Return (X, Y) of the center of cell containing provided text 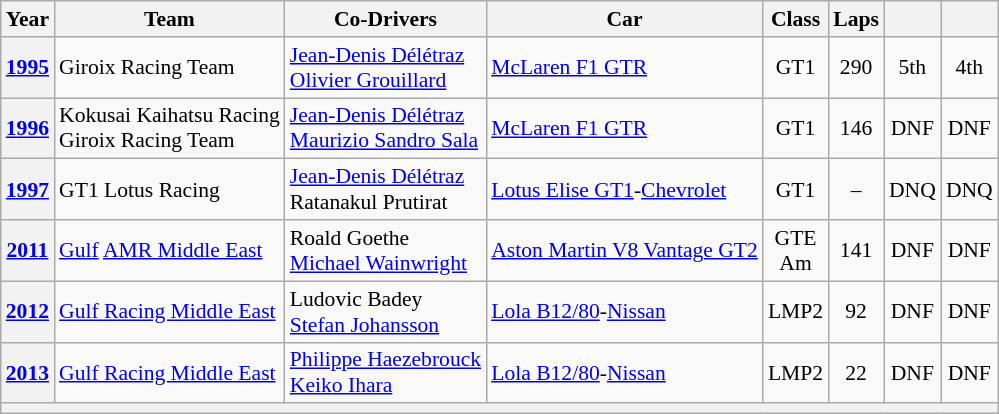
GT1 Lotus Racing (170, 190)
92 (856, 312)
Class (796, 19)
Car (624, 19)
Team (170, 19)
Laps (856, 19)
2012 (28, 312)
290 (856, 68)
Gulf AMR Middle East (170, 250)
Philippe Haezebrouck Keiko Ihara (386, 372)
4th (970, 68)
5th (912, 68)
2011 (28, 250)
Lotus Elise GT1-Chevrolet (624, 190)
GTEAm (796, 250)
– (856, 190)
Jean-Denis Délétraz Maurizio Sandro Sala (386, 128)
Jean-Denis Délétraz Ratanakul Prutirat (386, 190)
Year (28, 19)
1996 (28, 128)
Giroix Racing Team (170, 68)
Roald Goethe Michael Wainwright (386, 250)
1997 (28, 190)
Co-Drivers (386, 19)
1995 (28, 68)
141 (856, 250)
Kokusai Kaihatsu Racing Giroix Racing Team (170, 128)
146 (856, 128)
Ludovic Badey Stefan Johansson (386, 312)
Jean-Denis Délétraz Olivier Grouillard (386, 68)
Aston Martin V8 Vantage GT2 (624, 250)
22 (856, 372)
2013 (28, 372)
